Capture the cell that displays the provided text and extract its [x, y] central coordinate. 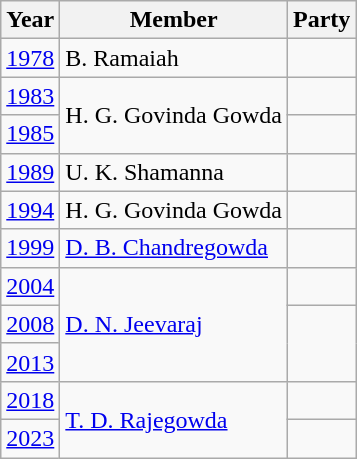
1985 [30, 134]
1999 [30, 248]
B. Ramaiah [174, 58]
T. D. Rajegowda [174, 419]
2013 [30, 362]
Party [322, 20]
1983 [30, 96]
D. B. Chandregowda [174, 248]
Member [174, 20]
2004 [30, 286]
1994 [30, 210]
2008 [30, 324]
2018 [30, 400]
D. N. Jeevaraj [174, 324]
Year [30, 20]
1978 [30, 58]
1989 [30, 172]
2023 [30, 438]
U. K. Shamanna [174, 172]
